Provide the (x, y) coordinate of the cell's center where the given text is located.  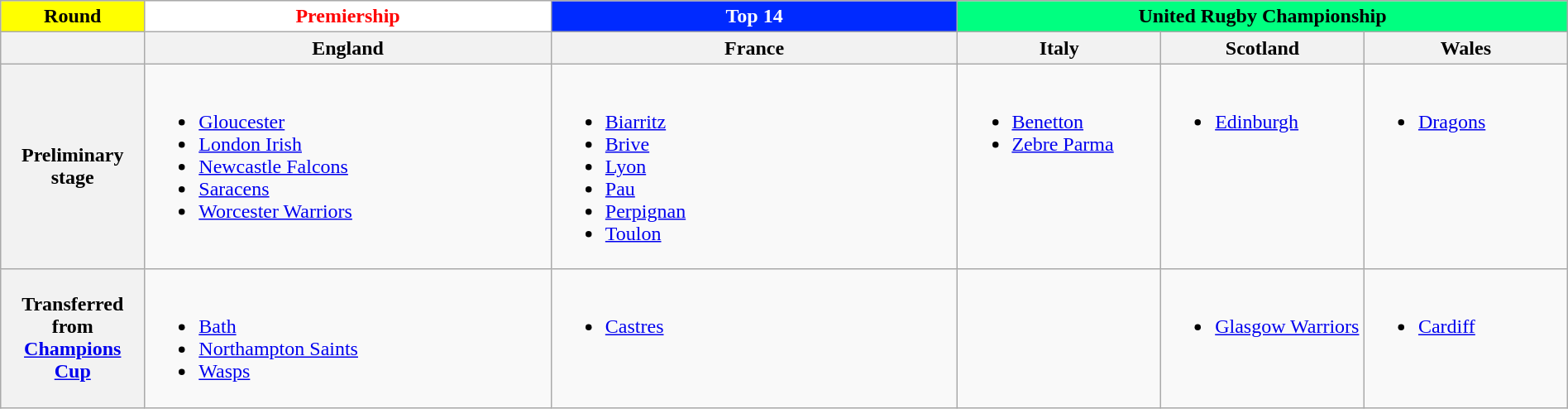
Premiership (348, 17)
Italy (1059, 48)
Castres (754, 338)
United Rugby Championship (1262, 17)
Transferred from Champions Cup (73, 338)
Round (73, 17)
Scotland (1263, 48)
Top 14 (754, 17)
Glasgow Warriors (1263, 338)
England (348, 48)
Dragons (1465, 166)
BiarritzBriveLyonPauPerpignanToulon (754, 166)
Cardiff (1465, 338)
GloucesterLondon IrishNewcastle FalconsSaracensWorcester Warriors (348, 166)
Wales (1465, 48)
Edinburgh (1263, 166)
Preliminary stage (73, 166)
BenettonZebre Parma (1059, 166)
France (754, 48)
BathNorthampton SaintsWasps (348, 338)
